Provide the [x, y] coordinate of the cell's center where the given text is located.  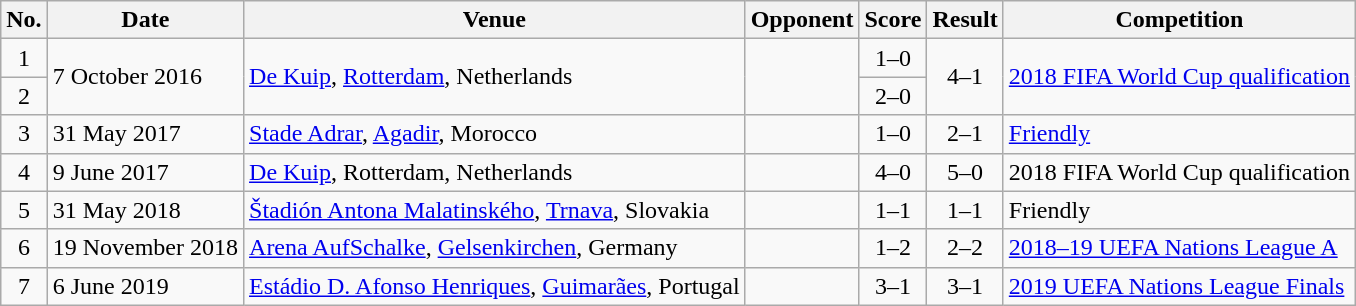
5–0 [965, 172]
Competition [1179, 20]
Venue [495, 20]
1 [24, 58]
2019 UEFA Nations League Finals [1179, 286]
4–1 [965, 77]
6 [24, 248]
1–2 [893, 248]
Estádio D. Afonso Henriques, Guimarães, Portugal [495, 286]
19 November 2018 [145, 248]
7 [24, 286]
Arena AufSchalke, Gelsenkirchen, Germany [495, 248]
Opponent [802, 20]
4–0 [893, 172]
Date [145, 20]
2–2 [965, 248]
6 June 2019 [145, 286]
No. [24, 20]
31 May 2018 [145, 210]
31 May 2017 [145, 134]
9 June 2017 [145, 172]
Stade Adrar, Agadir, Morocco [495, 134]
3 [24, 134]
5 [24, 210]
4 [24, 172]
2018–19 UEFA Nations League A [1179, 248]
2–0 [893, 96]
2 [24, 96]
Score [893, 20]
2–1 [965, 134]
Result [965, 20]
Štadión Antona Malatinského, Trnava, Slovakia [495, 210]
7 October 2016 [145, 77]
